Determine the (x, y) coordinate at the center of the cell enclosing the given text.  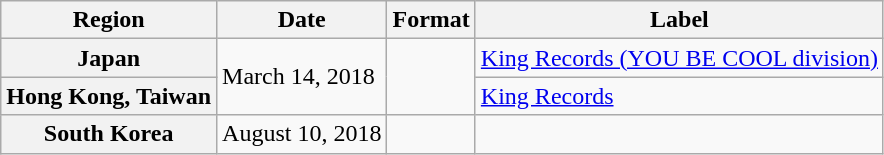
South Korea (109, 134)
Label (679, 20)
King Records (YOU BE COOL division) (679, 58)
August 10, 2018 (302, 134)
Format (431, 20)
King Records (679, 96)
Japan (109, 58)
Date (302, 20)
Region (109, 20)
March 14, 2018 (302, 77)
Hong Kong, Taiwan (109, 96)
